Detect which cell encompasses the target text, then output its [X, Y] center coordinate. 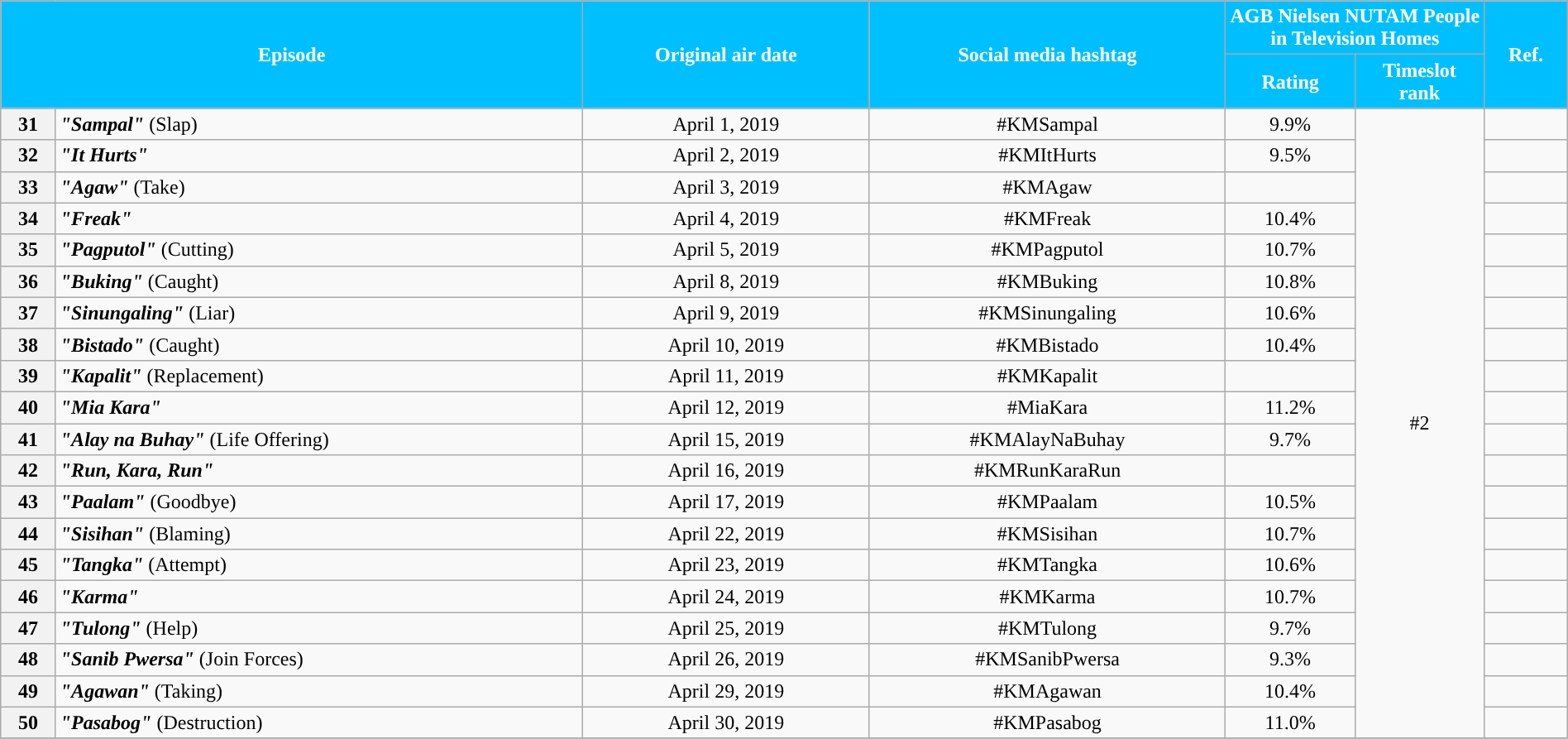
36 [28, 281]
42 [28, 471]
32 [28, 156]
"Sanib Pwersa" (Join Forces) [319, 660]
#KMAlayNaBuhay [1047, 439]
9.3% [1290, 660]
April 8, 2019 [726, 281]
"Alay na Buhay" (Life Offering) [319, 439]
April 15, 2019 [726, 439]
"Buking" (Caught) [319, 281]
#KMTangka [1047, 565]
Ref. [1527, 55]
48 [28, 660]
10.8% [1290, 281]
Timeslotrank [1419, 81]
"Bistado" (Caught) [319, 344]
33 [28, 187]
"Kapalit" (Replacement) [319, 376]
April 29, 2019 [726, 691]
"Pasabog" (Destruction) [319, 722]
Original air date [726, 55]
AGB Nielsen NUTAM People in Television Homes [1355, 28]
Social media hashtag [1047, 55]
#KMSanibPwersa [1047, 660]
41 [28, 439]
#KMAgaw [1047, 187]
#KMPagputol [1047, 250]
April 5, 2019 [726, 250]
49 [28, 691]
#2 [1419, 424]
#KMSampal [1047, 124]
"Karma" [319, 597]
"Agawan" (Taking) [319, 691]
April 22, 2019 [726, 534]
"Mia Kara" [319, 407]
April 1, 2019 [726, 124]
"Run, Kara, Run" [319, 471]
#KMTulong [1047, 628]
"Tangka" (Attempt) [319, 565]
#KMAgawan [1047, 691]
"Sampal" (Slap) [319, 124]
"It Hurts" [319, 156]
April 2, 2019 [726, 156]
April 24, 2019 [726, 597]
44 [28, 534]
April 9, 2019 [726, 313]
9.9% [1290, 124]
April 17, 2019 [726, 502]
45 [28, 565]
50 [28, 722]
April 26, 2019 [726, 660]
39 [28, 376]
Rating [1290, 81]
"Pagputol" (Cutting) [319, 250]
#KMSisihan [1047, 534]
38 [28, 344]
April 25, 2019 [726, 628]
"Freak" [319, 218]
11.2% [1290, 407]
10.5% [1290, 502]
35 [28, 250]
#KMKapalit [1047, 376]
April 12, 2019 [726, 407]
#KMFreak [1047, 218]
April 30, 2019 [726, 722]
31 [28, 124]
"Agaw" (Take) [319, 187]
47 [28, 628]
#KMBuking [1047, 281]
"Paalam" (Goodbye) [319, 502]
#MiaKara [1047, 407]
April 16, 2019 [726, 471]
46 [28, 597]
April 10, 2019 [726, 344]
"Sinungaling" (Liar) [319, 313]
43 [28, 502]
#KMRunKaraRun [1047, 471]
#KMSinungaling [1047, 313]
April 4, 2019 [726, 218]
34 [28, 218]
April 23, 2019 [726, 565]
"Sisihan" (Blaming) [319, 534]
#KMPasabog [1047, 722]
9.5% [1290, 156]
11.0% [1290, 722]
40 [28, 407]
#KMKarma [1047, 597]
#KMItHurts [1047, 156]
#KMBistado [1047, 344]
"Tulong" (Help) [319, 628]
Episode [292, 55]
#KMPaalam [1047, 502]
37 [28, 313]
April 3, 2019 [726, 187]
April 11, 2019 [726, 376]
